Output the (x, y) coordinate of the center of the cell containing the given text.  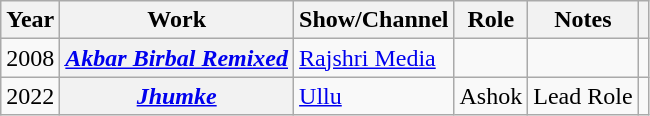
Notes (583, 20)
Role (491, 20)
Year (30, 20)
2008 (30, 58)
Jhumke (177, 96)
Rajshri Media (374, 58)
Akbar Birbal Remixed (177, 58)
Work (177, 20)
2022 (30, 96)
Show/Channel (374, 20)
Ullu (374, 96)
Lead Role (583, 96)
Ashok (491, 96)
